Output the [x, y] coordinate of the center of the cell containing the given text.  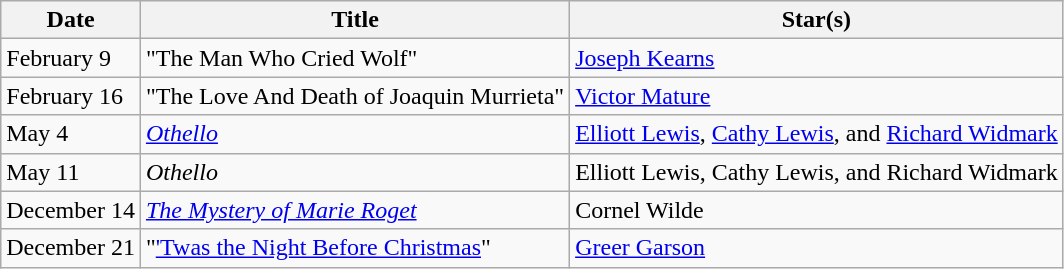
Star(s) [817, 20]
Date [71, 20]
February 9 [71, 58]
Joseph Kearns [817, 58]
February 16 [71, 96]
Greer Garson [817, 248]
Cornel Wilde [817, 210]
"The Man Who Cried Wolf" [354, 58]
The Mystery of Marie Roget [354, 210]
May 11 [71, 172]
Victor Mature [817, 96]
May 4 [71, 134]
"The Love And Death of Joaquin Murrieta" [354, 96]
"'Twas the Night Before Christmas" [354, 248]
December 14 [71, 210]
Title [354, 20]
December 21 [71, 248]
